Identify which cell holds the provided text, then report its (X, Y) central coordinate. 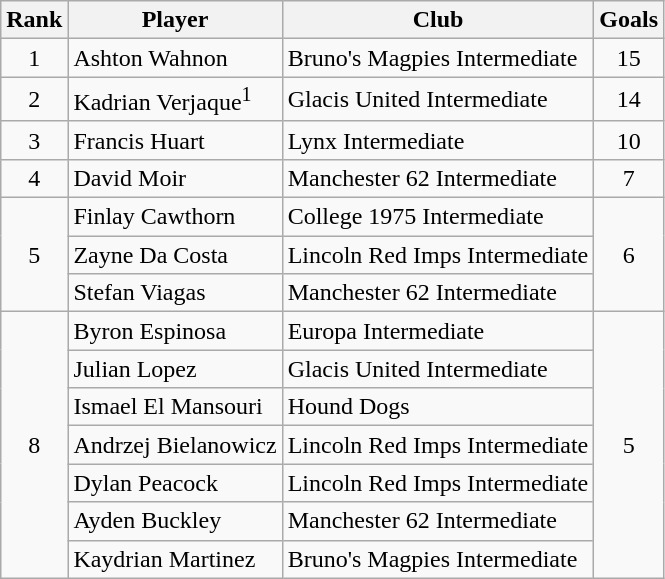
Dylan Peacock (175, 483)
College 1975 Intermediate (438, 217)
Francis Huart (175, 140)
Lynx Intermediate (438, 140)
Europa Intermediate (438, 331)
Ayden Buckley (175, 521)
Julian Lopez (175, 369)
3 (34, 140)
Andrzej Bielanowicz (175, 445)
10 (629, 140)
6 (629, 255)
David Moir (175, 178)
Goals (629, 20)
1 (34, 58)
Kaydrian Martinez (175, 559)
Kadrian Verjaque1 (175, 100)
Finlay Cawthorn (175, 217)
2 (34, 100)
Stefan Viagas (175, 293)
8 (34, 445)
Player (175, 20)
Rank (34, 20)
Byron Espinosa (175, 331)
15 (629, 58)
7 (629, 178)
14 (629, 100)
Ashton Wahnon (175, 58)
Club (438, 20)
4 (34, 178)
Ismael El Mansouri (175, 407)
Hound Dogs (438, 407)
Zayne Da Costa (175, 255)
